Scan for the cell matching the given text and deliver its [X, Y] coordinate at center. 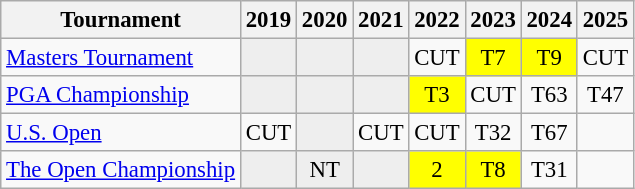
2019 [268, 20]
2023 [493, 20]
U.S. Open [121, 133]
NT [325, 170]
T31 [549, 170]
T47 [605, 95]
2 [437, 170]
T3 [437, 95]
Masters Tournament [121, 58]
T7 [493, 58]
T67 [549, 133]
Tournament [121, 20]
T9 [549, 58]
PGA Championship [121, 95]
2020 [325, 20]
2021 [381, 20]
T32 [493, 133]
2022 [437, 20]
2025 [605, 20]
T63 [549, 95]
The Open Championship [121, 170]
T8 [493, 170]
2024 [549, 20]
